Scan for the cell matching the given text and deliver its [x, y] coordinate at center. 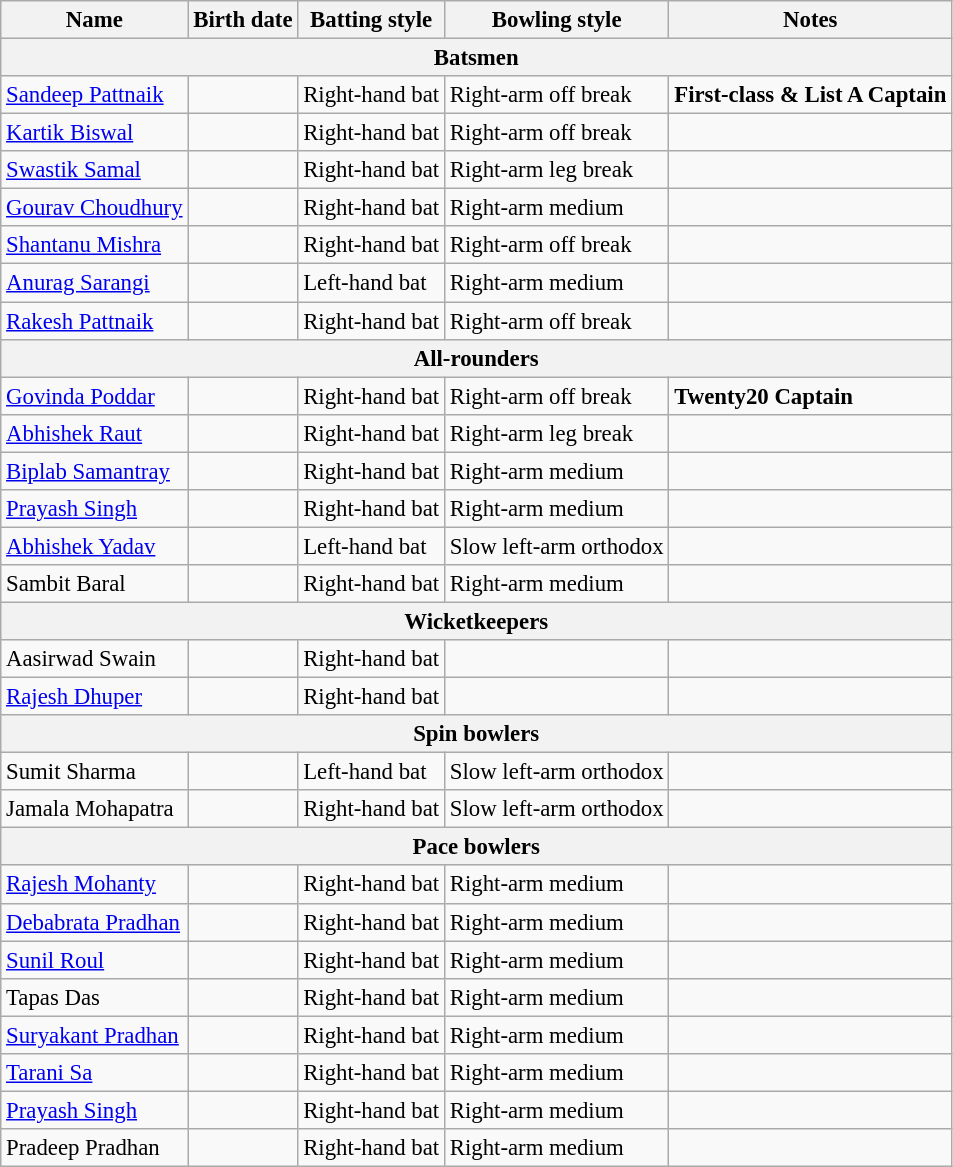
Kartik Biswal [94, 133]
All-rounders [476, 358]
Tapas Das [94, 997]
Abhishek Raut [94, 433]
Sambit Baral [94, 584]
Sumit Sharma [94, 772]
Gourav Choudhury [94, 208]
Twenty20 Captain [810, 396]
Aasirwad Swain [94, 659]
Rajesh Mohanty [94, 885]
Abhishek Yadav [94, 546]
Birth date [243, 20]
Wicketkeepers [476, 621]
Sunil Roul [94, 960]
Shantanu Mishra [94, 245]
Jamala Mohapatra [94, 809]
Batting style [372, 20]
Batsmen [476, 58]
Govinda Poddar [94, 396]
Notes [810, 20]
Anurag Sarangi [94, 283]
Biplab Samantray [94, 471]
Swastik Samal [94, 170]
Pradeep Pradhan [94, 1148]
Tarani Sa [94, 1073]
Suryakant Pradhan [94, 1035]
Debabrata Pradhan [94, 922]
Bowling style [556, 20]
Rakesh Pattnaik [94, 321]
First-class & List A Captain [810, 95]
Name [94, 20]
Spin bowlers [476, 734]
Rajesh Dhuper [94, 697]
Pace bowlers [476, 847]
Sandeep Pattnaik [94, 95]
